Identify which cell holds the provided text, then report its [x, y] central coordinate. 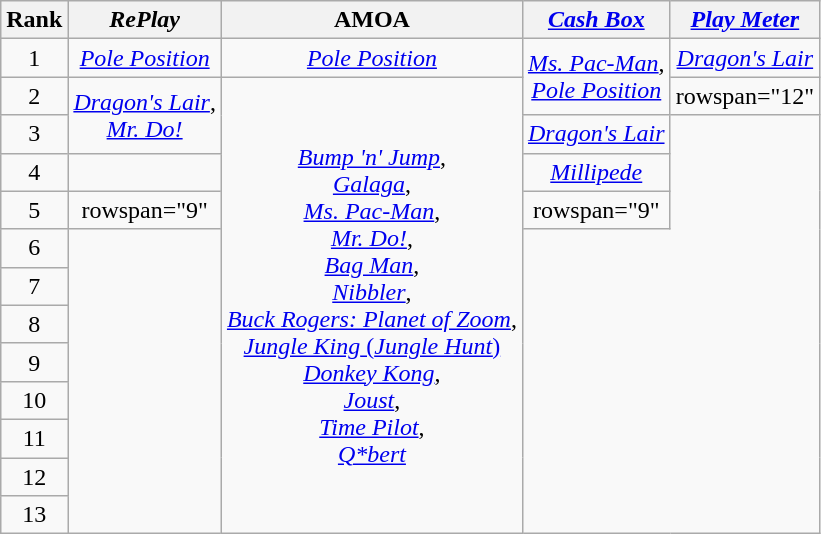
AMOA [372, 20]
9 [34, 362]
Cash Box [596, 20]
11 [34, 438]
10 [34, 400]
6 [34, 248]
RePlay [145, 20]
1 [34, 58]
Dragon's Lair, Mr. Do! [145, 115]
5 [34, 210]
Play Meter [745, 20]
4 [34, 172]
8 [34, 324]
7 [34, 286]
3 [34, 134]
Ms. Pac-Man, Pole Position [596, 77]
13 [34, 515]
rowspan="12" [745, 96]
2 [34, 96]
Millipede [596, 172]
12 [34, 477]
Rank [34, 20]
